For the text-containing cell, return its midpoint in (x, y) coordinate format. 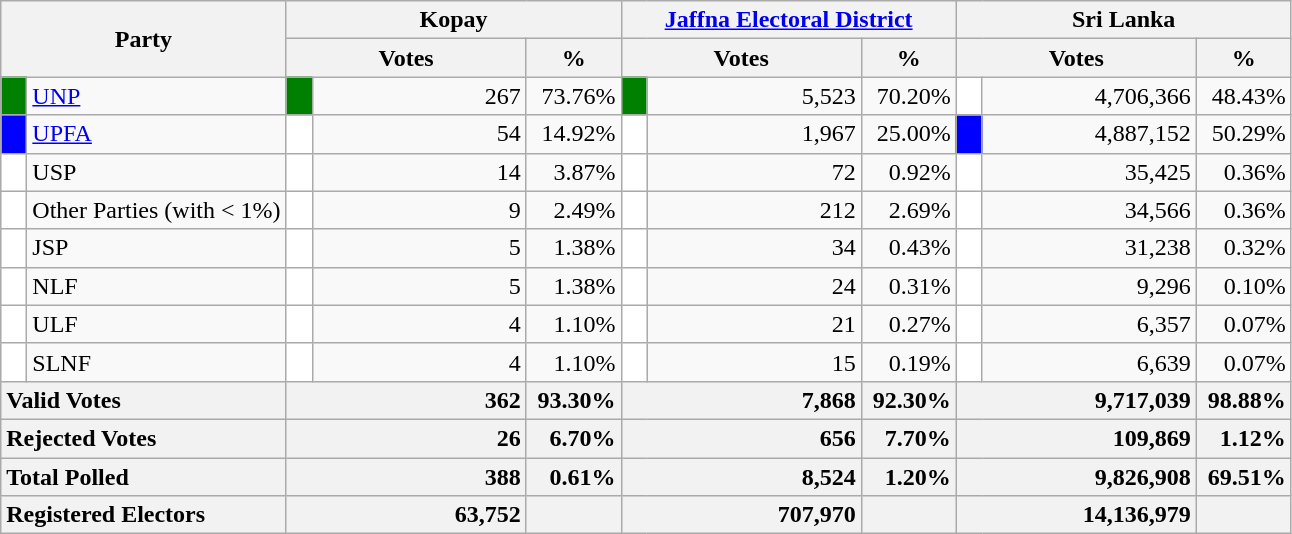
212 (754, 210)
UNP (156, 96)
6,639 (1089, 362)
ULF (156, 324)
34 (754, 248)
Party (144, 39)
35,425 (1089, 172)
14.92% (574, 134)
0.10% (1244, 286)
25.00% (908, 134)
0.32% (1244, 248)
USP (156, 172)
0.61% (574, 477)
8,524 (741, 477)
4,706,366 (1089, 96)
31,238 (1089, 248)
0.19% (908, 362)
UPFA (156, 134)
73.76% (574, 96)
50.29% (1244, 134)
26 (406, 438)
1,967 (754, 134)
NLF (156, 286)
92.30% (908, 400)
93.30% (574, 400)
362 (406, 400)
Other Parties (with < 1%) (156, 210)
69.51% (1244, 477)
98.88% (1244, 400)
5,523 (754, 96)
21 (754, 324)
9,296 (1089, 286)
48.43% (1244, 96)
70.20% (908, 96)
Total Polled (144, 477)
9,717,039 (1076, 400)
2.69% (908, 210)
34,566 (1089, 210)
109,869 (1076, 438)
7,868 (741, 400)
656 (741, 438)
Registered Electors (144, 515)
Rejected Votes (144, 438)
0.43% (908, 248)
2.49% (574, 210)
9 (419, 210)
54 (419, 134)
7.70% (908, 438)
Sri Lanka (1124, 20)
14,136,979 (1076, 515)
Kopay (454, 20)
267 (419, 96)
3.87% (574, 172)
707,970 (741, 515)
6,357 (1089, 324)
9,826,908 (1076, 477)
63,752 (406, 515)
24 (754, 286)
0.92% (908, 172)
0.31% (908, 286)
JSP (156, 248)
15 (754, 362)
4,887,152 (1089, 134)
1.12% (1244, 438)
6.70% (574, 438)
Valid Votes (144, 400)
0.27% (908, 324)
72 (754, 172)
388 (406, 477)
SLNF (156, 362)
14 (419, 172)
Jaffna Electoral District (788, 20)
1.20% (908, 477)
